Return [x, y] of the center of cell containing provided text 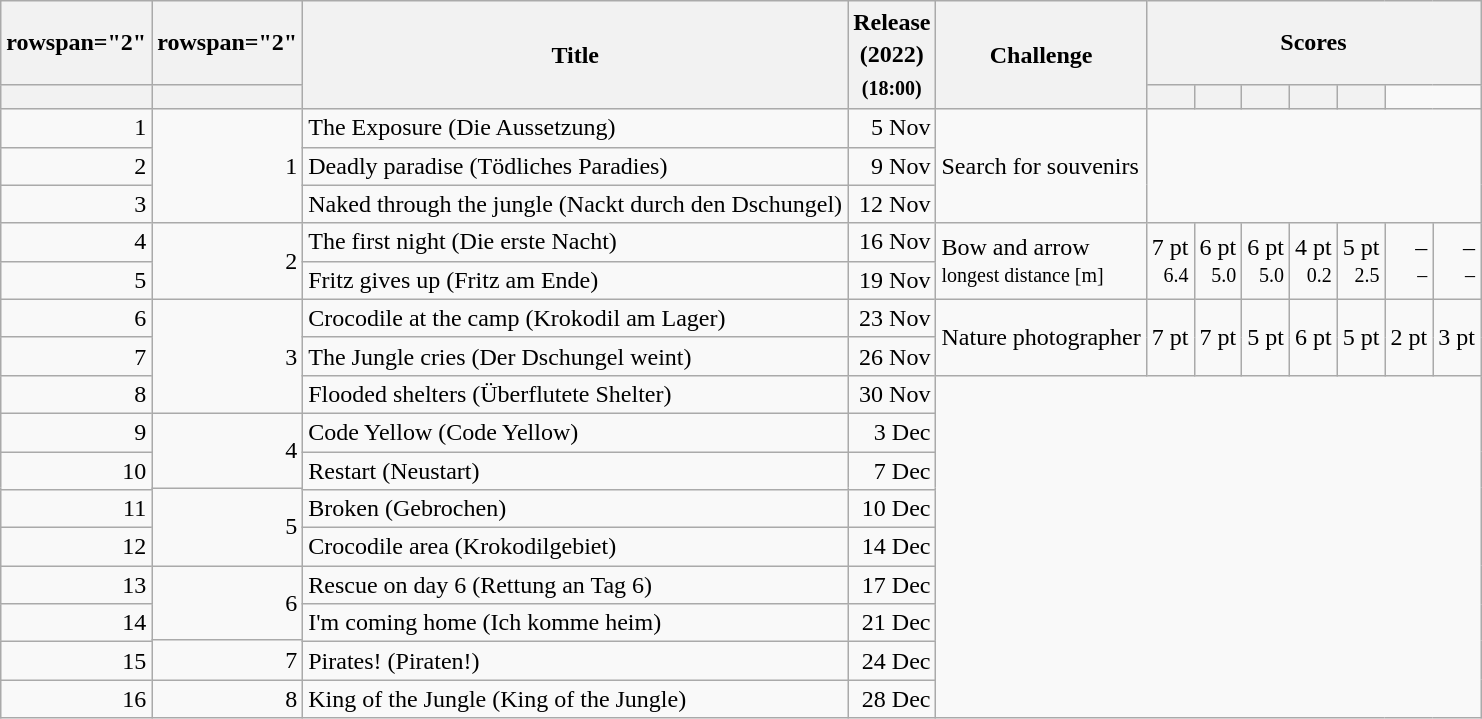
5 Nov [892, 128]
24 Dec [892, 661]
26 Nov [892, 356]
The first night (Die erste Nacht) [576, 242]
13 [76, 585]
23 Nov [892, 318]
17 Dec [892, 585]
Challenge [1041, 55]
King of the Jungle (King of the Jungle) [576, 699]
10 [76, 471]
Code Yellow (Code Yellow) [576, 433]
The Exposure (Die Aussetzung) [576, 128]
Flooded shelters (Überflutete Shelter) [576, 394]
3 pt [1457, 337]
21 Dec [892, 623]
Title [576, 55]
16 Nov [892, 242]
Naked through the jungle (Nackt durch den Dschungel) [576, 204]
Bow and arrowlongest distance [m] [1041, 261]
Release(2022)(18:00) [892, 55]
Crocodile area (Krokodilgebiet) [576, 547]
The Jungle cries (Der Dschungel weint) [576, 356]
14 [76, 623]
14 Dec [892, 547]
3 Dec [892, 433]
12 [76, 547]
Nature photographer [1041, 337]
Scores [1313, 43]
30 Nov [892, 394]
10 Dec [892, 509]
9 Nov [892, 166]
11 [76, 509]
6 pt [1314, 337]
2 pt [1409, 337]
19 Nov [892, 280]
9 [76, 433]
Crocodile at the camp (Krokodil am Lager) [576, 318]
15 [76, 661]
5 pt2.5 [1361, 261]
Rescue on day 6 (Rettung an Tag 6) [576, 585]
Fritz gives up (Fritz am Ende) [576, 280]
12 Nov [892, 204]
16 [76, 699]
Pirates! (Piraten!) [576, 661]
28 Dec [892, 699]
Broken (Gebrochen) [576, 509]
I'm coming home (Ich komme heim) [576, 623]
Search for souvenirs [1041, 166]
Restart (Neustart) [576, 471]
4 pt0.2 [1314, 261]
Deadly paradise (Tödliches Paradies) [576, 166]
7 Dec [892, 471]
7 pt6.4 [1170, 261]
